Locate the cell with the specified text and output its [X, Y] center coordinate. 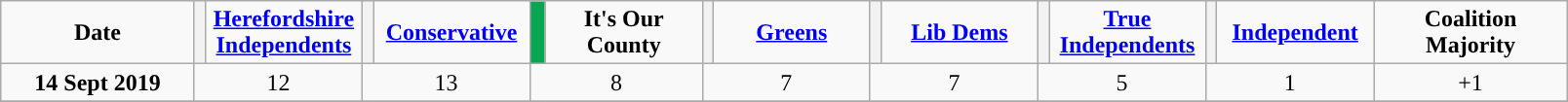
Herefordshire Independents [283, 33]
12 [278, 83]
Greens [792, 33]
Lib Dems [960, 33]
Conservative [451, 33]
Coalition Majority [1470, 33]
True Independents [1127, 33]
14 Sept 2019 [98, 83]
+1 [1470, 83]
5 [1121, 83]
1 [1290, 83]
Independent [1295, 33]
13 [446, 83]
It's Our County [624, 33]
8 [616, 83]
Date [98, 33]
